Capture the cell that displays the provided text and extract its (x, y) central coordinate. 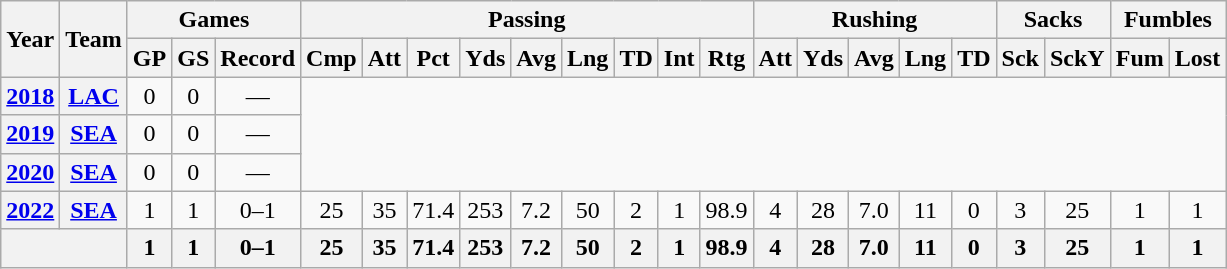
LAC (94, 96)
SckY (1077, 58)
Year (30, 39)
Pct (434, 58)
Record (258, 58)
Fum (1140, 58)
2019 (30, 134)
Rushing (874, 20)
Int (679, 58)
Rtg (726, 58)
GP (149, 58)
Team (94, 39)
Games (214, 20)
2020 (30, 172)
Lost (1197, 58)
Sacks (1053, 20)
Passing (528, 20)
Sck (1020, 58)
2018 (30, 96)
GS (194, 58)
Cmp (332, 58)
2022 (30, 210)
Fumbles (1168, 20)
